Return (x, y) of the center of cell containing provided text 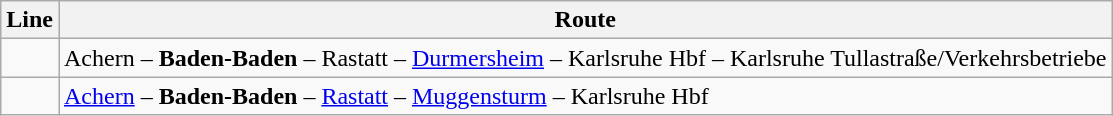
Route (585, 20)
Achern – Baden-Baden – Rastatt – Durmersheim – Karlsruhe Hbf – Karlsruhe Tullastraße/Verkehrsbetriebe (585, 58)
Achern – Baden-Baden – Rastatt – Muggensturm – Karlsruhe Hbf (585, 96)
Line (30, 20)
